Pinpoint the cell where the given text exists, returning its [X, Y] midpoint coordinate. 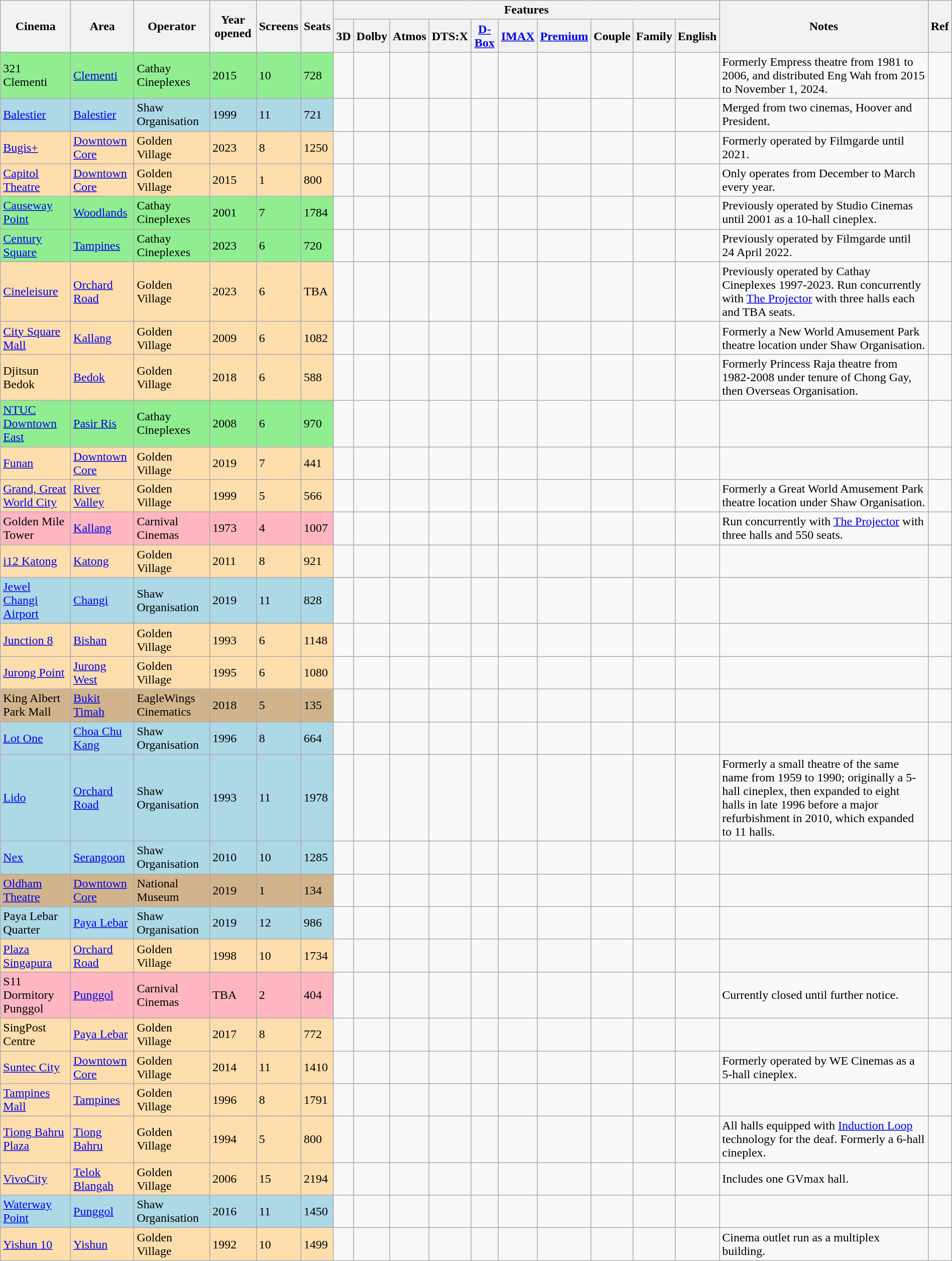
i12 Katong [36, 561]
Merged from two cinemas, Hoover and President. [823, 114]
Year opened [233, 26]
135 [317, 705]
134 [317, 890]
Pasir Ris [102, 423]
Currently closed until further notice. [823, 995]
VivoCity [36, 1179]
1734 [317, 955]
Changi [102, 601]
King Albert Park Mall [36, 705]
Previously operated by Filmgarde until 24 April 2022. [823, 245]
2010 [233, 858]
Area [102, 26]
Djitsun Bedok [36, 377]
Bukit Timah [102, 705]
EagleWings Cinematics [172, 705]
772 [317, 1035]
2011 [233, 561]
Clementi [102, 75]
SingPost Centre [36, 1035]
2001 [233, 213]
1973 [233, 528]
Formerly a New World Amusement Park theatre location under Shaw Organisation. [823, 337]
15 [278, 1179]
IMAX [518, 36]
1994 [233, 1139]
2194 [317, 1179]
1148 [317, 640]
721 [317, 114]
2014 [233, 1067]
Golden Mile Tower [36, 528]
Serangoon [102, 858]
Grand, Great World City [36, 496]
441 [317, 463]
1450 [317, 1211]
Formerly Empress theatre from 1981 to 2006, and distributed Eng Wah from 2015 to November 1, 2024. [823, 75]
Choa Chu Kang [102, 738]
2006 [233, 1179]
Previously operated by Studio Cinemas until 2001 as a 10-hall cineplex. [823, 213]
2009 [233, 337]
Woodlands [102, 213]
Bishan [102, 640]
1791 [317, 1100]
1784 [317, 213]
Only operates from December to March every year. [823, 180]
Plaza Singapura [36, 955]
1285 [317, 858]
Junction 8 [36, 640]
1992 [233, 1244]
Funan [36, 463]
1082 [317, 337]
DTS:X [450, 36]
2016 [233, 1211]
Century Square [36, 245]
National Museum [172, 890]
1080 [317, 673]
Run concurrently with The Projector with three halls and 550 seats. [823, 528]
828 [317, 601]
Screens [278, 26]
321 Clementi [36, 75]
2017 [233, 1035]
Operator [172, 26]
720 [317, 245]
Atmos [410, 36]
English [697, 36]
4 [278, 528]
Formerly operated by Filmgarde until 2021. [823, 148]
Family [654, 36]
All halls equipped with Induction Loop technology for the deaf. Formerly a 6-hall cineplex. [823, 1139]
Formerly operated by WE Cinemas as a 5-hall cineplex. [823, 1067]
Oldham Theatre [36, 890]
Telok Blangah [102, 1179]
Tiong Bahru [102, 1139]
Premium [564, 36]
Cineleisure [36, 291]
City Square Mall [36, 337]
1499 [317, 1244]
Causeway Point [36, 213]
Lido [36, 797]
NTUC Downtown East [36, 423]
3D [343, 36]
Katong [102, 561]
664 [317, 738]
Jurong West [102, 673]
1998 [233, 955]
Waterway Point [36, 1211]
1978 [317, 797]
Bedok [102, 377]
986 [317, 923]
Cinema outlet run as a multiplex building. [823, 1244]
970 [317, 423]
Seats [317, 26]
Yishun [102, 1244]
1007 [317, 528]
Bugis+ [36, 148]
921 [317, 561]
Couple [612, 36]
Formerly a Great World Amusement Park theatre location under Shaw Organisation. [823, 496]
Ref [940, 26]
Includes one GVmax hall. [823, 1179]
S11 Dormitory Punggol [36, 995]
Tampines Mall [36, 1100]
1250 [317, 148]
Jewel Changi Airport [36, 601]
1410 [317, 1067]
404 [317, 995]
D-Box [485, 36]
Cinema [36, 26]
Paya Lebar Quarter [36, 923]
566 [317, 496]
Dolby [372, 36]
2008 [233, 423]
588 [317, 377]
Notes [823, 26]
2 [278, 995]
728 [317, 75]
12 [278, 923]
1995 [233, 673]
Lot One [36, 738]
Features [526, 10]
Tiong Bahru Plaza [36, 1139]
River Valley [102, 496]
Yishun 10 [36, 1244]
Jurong Point [36, 673]
Previously operated by Cathay Cineplexes 1997-2023. Run concurrently with The Projector with three halls each and TBA seats. [823, 291]
Nex [36, 858]
Formerly Princess Raja theatre from 1982-2008 under tenure of Chong Gay, then Overseas Organisation. [823, 377]
Capitol Theatre [36, 180]
Suntec City [36, 1067]
